Detect which cell encompasses the target text, then output its (X, Y) center coordinate. 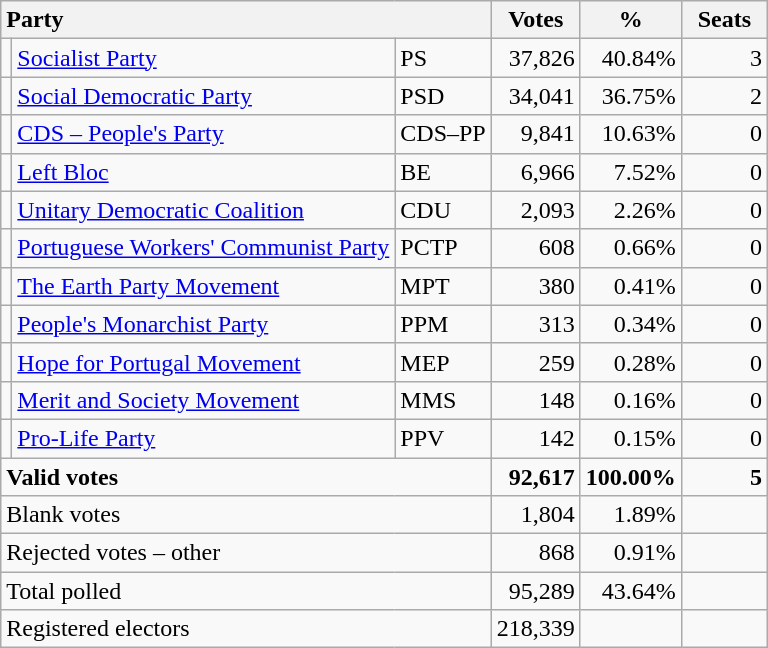
0.28% (630, 362)
0.34% (630, 324)
2.26% (630, 210)
43.64% (630, 591)
PPM (443, 324)
% (630, 20)
0.66% (630, 248)
Left Bloc (204, 172)
The Earth Party Movement (204, 286)
10.63% (630, 134)
0.41% (630, 286)
Social Democratic Party (204, 96)
Party (246, 20)
0.91% (630, 553)
259 (536, 362)
100.00% (630, 477)
MPT (443, 286)
Blank votes (246, 515)
36.75% (630, 96)
380 (536, 286)
142 (536, 438)
1.89% (630, 515)
2,093 (536, 210)
1,804 (536, 515)
9,841 (536, 134)
Portuguese Workers' Communist Party (204, 248)
PCTP (443, 248)
Valid votes (246, 477)
313 (536, 324)
Votes (536, 20)
608 (536, 248)
95,289 (536, 591)
PPV (443, 438)
PSD (443, 96)
MEP (443, 362)
0.16% (630, 400)
BE (443, 172)
Seats (724, 20)
218,339 (536, 629)
148 (536, 400)
2 (724, 96)
Unitary Democratic Coalition (204, 210)
34,041 (536, 96)
Hope for Portugal Movement (204, 362)
92,617 (536, 477)
Pro-Life Party (204, 438)
People's Monarchist Party (204, 324)
37,826 (536, 58)
MMS (443, 400)
868 (536, 553)
40.84% (630, 58)
Registered electors (246, 629)
3 (724, 58)
CDS – People's Party (204, 134)
6,966 (536, 172)
CDS–PP (443, 134)
PS (443, 58)
Rejected votes – other (246, 553)
5 (724, 477)
7.52% (630, 172)
0.15% (630, 438)
CDU (443, 210)
Merit and Society Movement (204, 400)
Socialist Party (204, 58)
Total polled (246, 591)
